Determine the [x, y] coordinate at the center of the cell enclosing the given text.  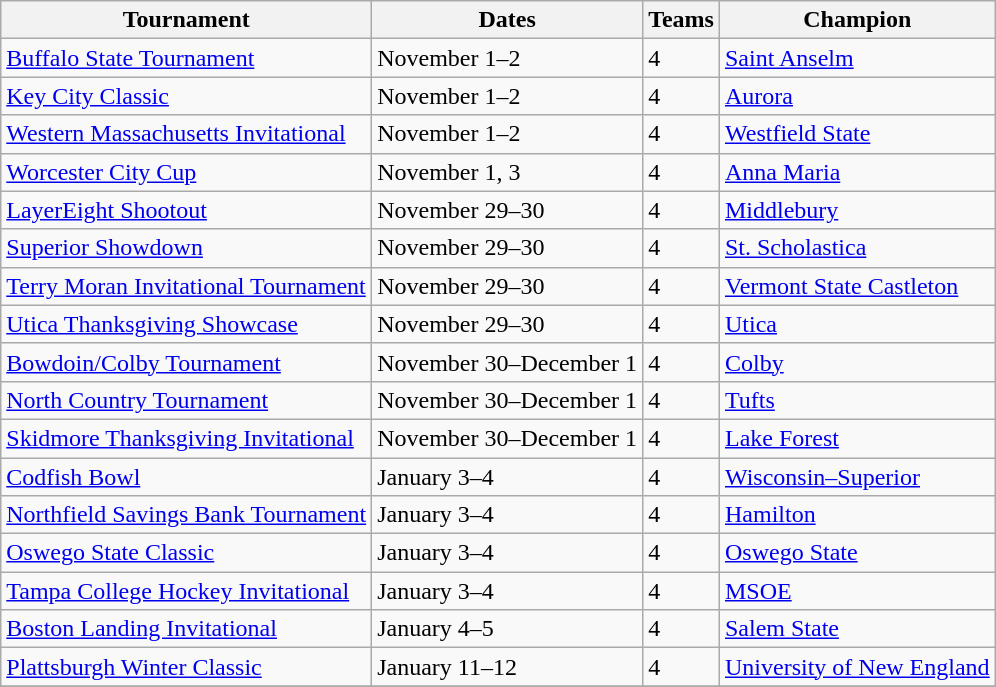
Utica [857, 324]
Tournament [186, 20]
Champion [857, 20]
Salem State [857, 629]
Oswego State Classic [186, 553]
Worcester City Cup [186, 172]
Superior Showdown [186, 248]
Aurora [857, 96]
January 11–12 [508, 667]
Vermont State Castleton [857, 286]
North Country Tournament [186, 400]
Skidmore Thanksgiving Invitational [186, 438]
Boston Landing Invitational [186, 629]
Tampa College Hockey Invitational [186, 591]
Wisconsin–Superior [857, 477]
Hamilton [857, 515]
Middlebury [857, 210]
Utica Thanksgiving Showcase [186, 324]
Dates [508, 20]
Saint Anselm [857, 58]
Lake Forest [857, 438]
Buffalo State Tournament [186, 58]
Terry Moran Invitational Tournament [186, 286]
Western Massachusetts Invitational [186, 134]
St. Scholastica [857, 248]
Anna Maria [857, 172]
MSOE [857, 591]
Bowdoin/Colby Tournament [186, 362]
November 1, 3 [508, 172]
University of New England [857, 667]
Colby [857, 362]
Tufts [857, 400]
Westfield State [857, 134]
January 4–5 [508, 629]
Plattsburgh Winter Classic [186, 667]
Oswego State [857, 553]
Teams [682, 20]
Codfish Bowl [186, 477]
LayerEight Shootout [186, 210]
Key City Classic [186, 96]
Northfield Savings Bank Tournament [186, 515]
